Output the (X, Y) coordinate of the center of the cell containing the given text.  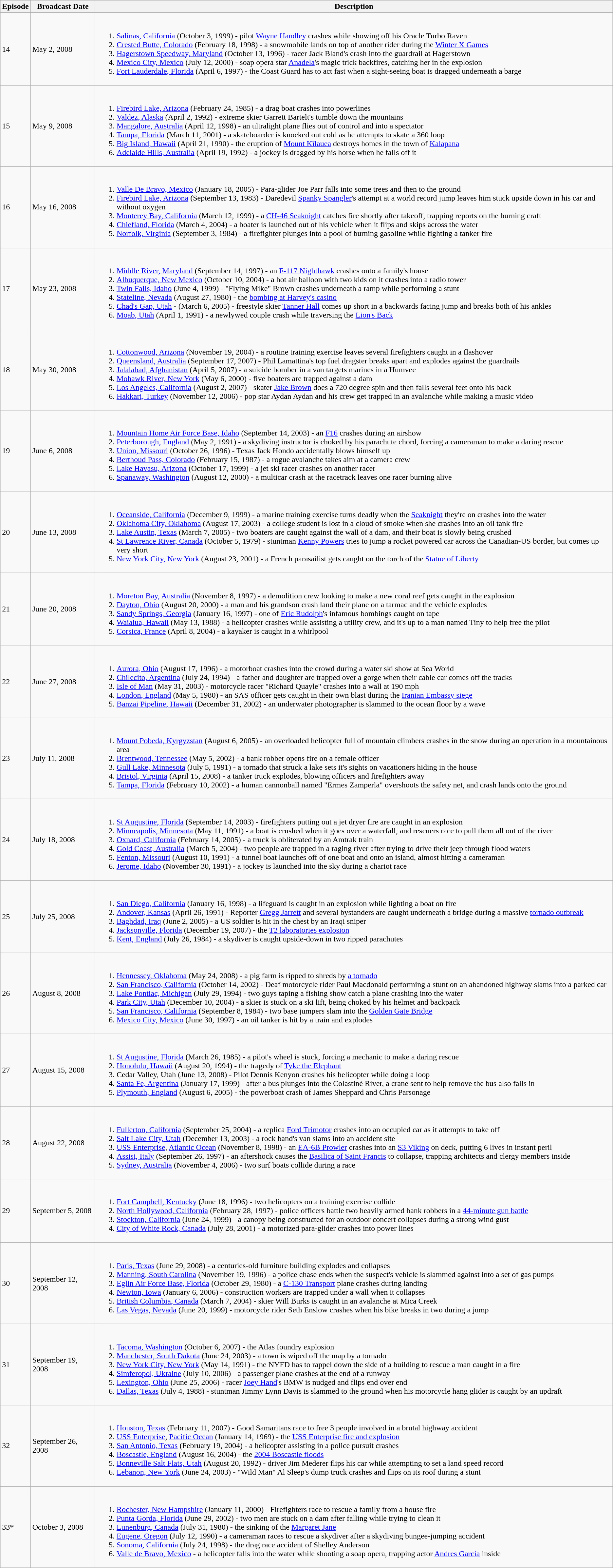
Description (354, 7)
July 25, 2008 (63, 916)
23 (15, 758)
Broadcast Date (63, 7)
30 (15, 1283)
September 19, 2008 (63, 1365)
21 (15, 609)
Episode (15, 7)
October 3, 2008 (63, 1527)
May 9, 2008 (63, 126)
June 27, 2008 (63, 682)
August 15, 2008 (63, 1070)
July 18, 2008 (63, 840)
26 (15, 994)
September 5, 2008 (63, 1211)
27 (15, 1070)
September 26, 2008 (63, 1446)
June 6, 2008 (63, 451)
May 30, 2008 (63, 370)
17 (15, 288)
August 22, 2008 (63, 1143)
July 11, 2008 (63, 758)
August 8, 2008 (63, 994)
24 (15, 840)
September 12, 2008 (63, 1283)
June 13, 2008 (63, 532)
29 (15, 1211)
33* (15, 1527)
May 16, 2008 (63, 207)
16 (15, 207)
May 2, 2008 (63, 49)
14 (15, 49)
22 (15, 682)
15 (15, 126)
May 23, 2008 (63, 288)
25 (15, 916)
June 20, 2008 (63, 609)
28 (15, 1143)
31 (15, 1365)
18 (15, 370)
20 (15, 532)
19 (15, 451)
32 (15, 1446)
